Return [x, y] of the center of cell containing provided text 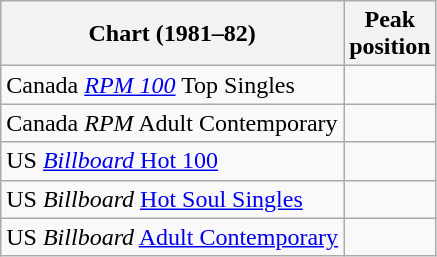
Canada RPM Adult Contemporary [172, 123]
US Billboard Hot 100 [172, 161]
US Billboard Hot Soul Singles [172, 199]
Chart (1981–82) [172, 34]
Canada RPM 100 Top Singles [172, 85]
US Billboard Adult Contemporary [172, 237]
Peakposition [390, 34]
